Return the (X, Y) coordinate for the center point of the cell that contains the specified text.  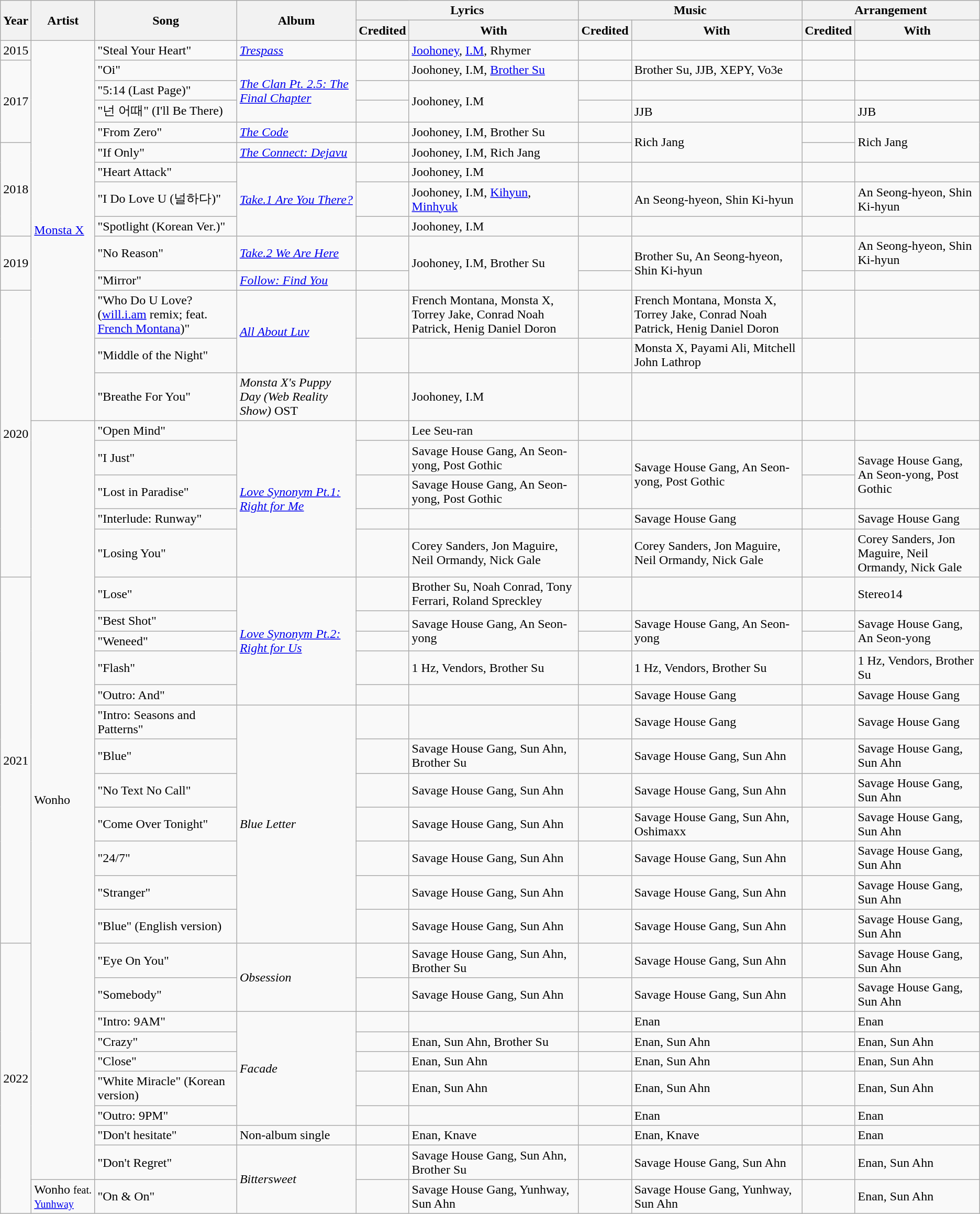
Year (16, 20)
Non-album single (296, 1135)
"Outro: 9PM" (165, 1116)
"Interlude: Runway" (165, 518)
Brother Su, An Seong-hyeon, Shin Ki-hyun (716, 263)
Lee Seu-ran (494, 431)
Follow: Find You (296, 280)
2015 (16, 50)
"Come Over Tonight" (165, 824)
Artist (63, 20)
Blue Letter (296, 824)
Take.1 Are You There? (296, 199)
"Stranger" (165, 892)
Wonho feat. Yunhway (63, 1196)
Love Synonym Pt.2: Right for Us (296, 641)
"If Only" (165, 152)
Savage House Gang, Sun Ahn, Oshimaxx (716, 824)
Take.2 We Are Here (296, 253)
"From Zero" (165, 133)
Facade (296, 1068)
2021 (16, 760)
Song (165, 20)
2017 (16, 102)
Brother Su, Noah Conrad, Tony Ferrari, Roland Spreckley (494, 594)
The Clan Pt. 2.5: The Final Chapter (296, 91)
2022 (16, 1078)
"Best Shot" (165, 621)
"Crazy" (165, 1042)
Music (690, 10)
"Flash" (165, 668)
Bittersweet (296, 1179)
Stereo14 (917, 594)
Arrangement (891, 10)
2020 (16, 434)
"Open Mind" (165, 431)
Monsta X, Payami Ali, Mitchell John Lathrop (716, 355)
"Spotlight (Korean Ver.)" (165, 226)
Brother Su, JJB, XEPY, Vo3e (716, 70)
"24/7" (165, 858)
"No Text No Call" (165, 790)
"Close" (165, 1062)
"Heart Attack" (165, 172)
"Breathe For You" (165, 396)
"Lose" (165, 594)
"On & On" (165, 1196)
Love Synonym Pt.1: Right for Me (296, 499)
"Outro: And" (165, 695)
"Don't Regret" (165, 1163)
"White Miracle" (Korean version) (165, 1088)
Wonho (63, 800)
Trespass (296, 50)
Monsta X's Puppy Day (Web Reality Show) OST (296, 396)
Enan, Sun Ahn, Brother Su (494, 1042)
"Don't hesitate" (165, 1135)
"Intro: Seasons and Patterns" (165, 722)
Joohoney, I.M, Rhymer (494, 50)
"Mirror" (165, 280)
2018 (16, 190)
2019 (16, 263)
"Lost in Paradise" (165, 491)
"5:14 (Last Page)" (165, 90)
"I Just" (165, 458)
"No Reason" (165, 253)
The Code (296, 133)
"Who Do U Love? (will.i.am remix; feat. French Montana)" (165, 314)
"넌 어때" (I'll Be There) (165, 111)
Album (296, 20)
"I Do Love U (널하다)" (165, 199)
"Middle of the Night" (165, 355)
Lyrics (467, 10)
The Connect: Dejavu (296, 152)
Joohoney, I.M, Rich Jang (494, 152)
"Oi" (165, 70)
"Blue" (English version) (165, 926)
"Losing You" (165, 553)
Joohoney, I.M, Kihyun, Minhyuk (494, 199)
"Weneed" (165, 641)
Monsta X (63, 230)
"Blue" (165, 756)
"Eye On You" (165, 961)
All About Luv (296, 331)
"Intro: 9AM" (165, 1021)
Obsession (296, 977)
"Steal Your Heart" (165, 50)
"Somebody" (165, 994)
